Search for the cell housing the specified text and yield its [X, Y] center coordinate. 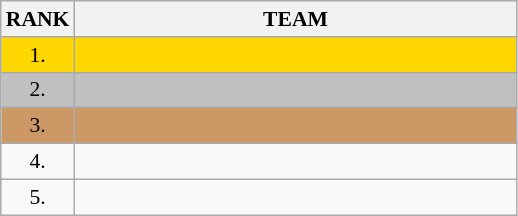
5. [38, 197]
2. [38, 90]
TEAM [295, 19]
3. [38, 126]
4. [38, 162]
RANK [38, 19]
1. [38, 55]
